Pinpoint the cell where the given text exists, returning its [x, y] midpoint coordinate. 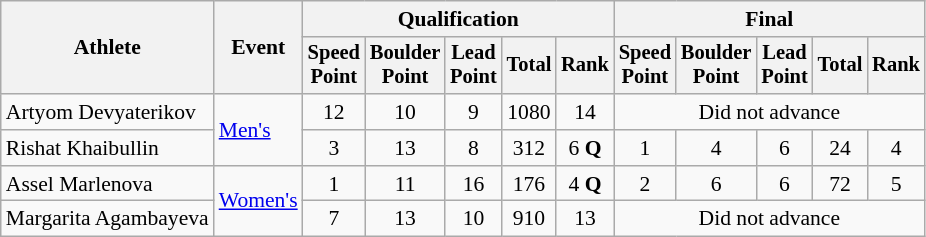
9 [473, 112]
Men's [258, 130]
176 [530, 184]
7 [334, 219]
5 [896, 184]
2 [645, 184]
Women's [258, 202]
Athlete [108, 48]
1080 [530, 112]
14 [585, 112]
72 [840, 184]
Qualification [458, 19]
Event [258, 48]
Margarita Agambayeva [108, 219]
Rishat Khaibullin [108, 148]
312 [530, 148]
11 [405, 184]
3 [334, 148]
16 [473, 184]
24 [840, 148]
Assel Marlenova [108, 184]
910 [530, 219]
12 [334, 112]
Final [770, 19]
6 Q [585, 148]
4 Q [585, 184]
Artyom Devyaterikov [108, 112]
8 [473, 148]
